For the text-containing cell, return its midpoint in (x, y) coordinate format. 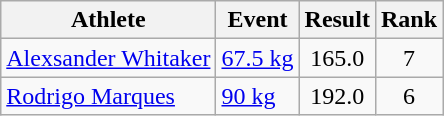
Result (337, 20)
90 kg (258, 96)
7 (408, 58)
Athlete (108, 20)
Rodrigo Marques (108, 96)
Event (258, 20)
Rank (408, 20)
Alexsander Whitaker (108, 58)
192.0 (337, 96)
6 (408, 96)
165.0 (337, 58)
67.5 kg (258, 58)
